Detect which cell encompasses the target text, then output its (X, Y) center coordinate. 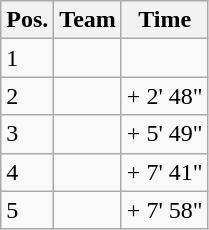
4 (28, 172)
Pos. (28, 20)
Team (88, 20)
+ 7' 58" (164, 210)
+ 2' 48" (164, 96)
2 (28, 96)
Time (164, 20)
+ 7' 41" (164, 172)
5 (28, 210)
3 (28, 134)
+ 5' 49" (164, 134)
1 (28, 58)
